Capture the cell that displays the provided text and extract its [X, Y] central coordinate. 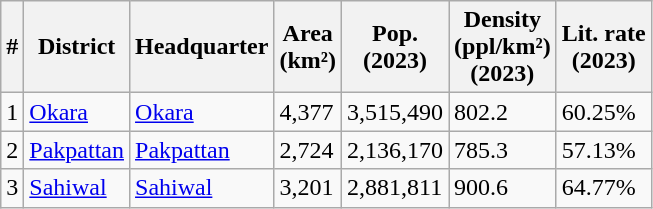
2,724 [308, 150]
2 [12, 150]
1 [12, 112]
802.2 [503, 112]
Headquarter [202, 47]
Lit. rate(2023) [604, 47]
Pop.(2023) [394, 47]
3 [12, 188]
64.77% [604, 188]
4,377 [308, 112]
785.3 [503, 150]
3,515,490 [394, 112]
Area(km²) [308, 47]
Density(ppl/km²)(2023) [503, 47]
900.6 [503, 188]
3,201 [308, 188]
District [77, 47]
2,881,811 [394, 188]
2,136,170 [394, 150]
57.13% [604, 150]
# [12, 47]
60.25% [604, 112]
